From the cell containing the given text, extract its center point as (x, y) coordinate. 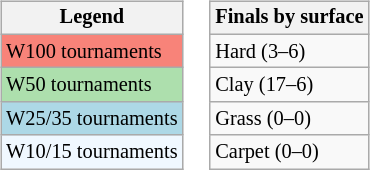
W100 tournaments (92, 51)
Clay (17–6) (289, 85)
W50 tournaments (92, 85)
W25/35 tournaments (92, 119)
Hard (3–6) (289, 51)
Legend (92, 18)
Carpet (0–0) (289, 152)
Finals by surface (289, 18)
Grass (0–0) (289, 119)
W10/15 tournaments (92, 152)
